Detect which cell encompasses the target text, then output its (x, y) center coordinate. 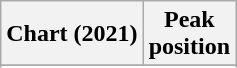
Chart (2021) (72, 34)
Peakposition (189, 34)
